For the text-containing cell, return its midpoint in [X, Y] coordinate format. 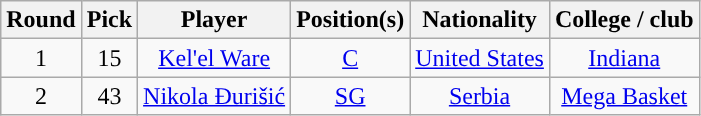
Nationality [480, 20]
Nikola Đurišić [214, 96]
Position(s) [350, 20]
Round [41, 20]
Mega Basket [624, 96]
Serbia [480, 96]
Pick [109, 20]
1 [41, 58]
Indiana [624, 58]
C [350, 58]
United States [480, 58]
15 [109, 58]
43 [109, 96]
SG [350, 96]
2 [41, 96]
College / club [624, 20]
Player [214, 20]
Kel'el Ware [214, 58]
